Return the (x, y) coordinate for the center point of the cell that contains the specified text.  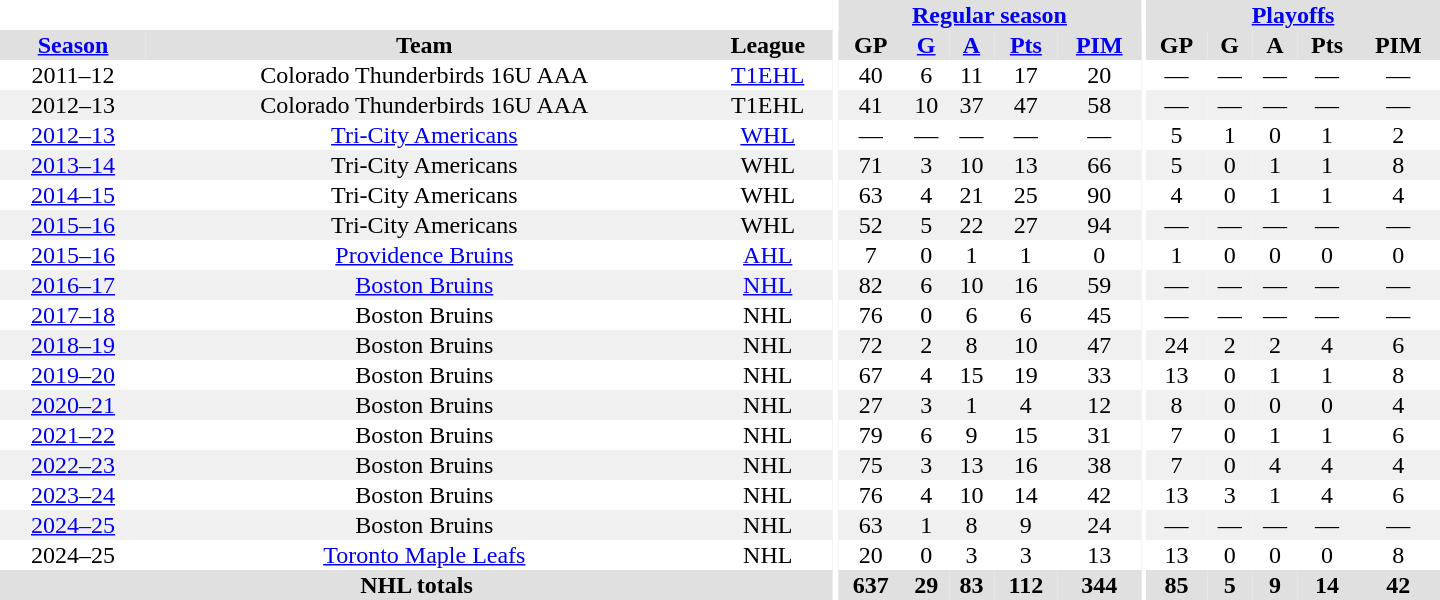
Regular season (990, 15)
Toronto Maple Leafs (424, 555)
79 (871, 435)
2023–24 (73, 495)
31 (1100, 435)
37 (972, 105)
NHL totals (416, 585)
25 (1026, 195)
Providence Bruins (424, 255)
2014–15 (73, 195)
2013–14 (73, 165)
11 (972, 75)
2018–19 (73, 345)
League (767, 45)
2011–12 (73, 75)
72 (871, 345)
29 (926, 585)
75 (871, 465)
22 (972, 225)
112 (1026, 585)
59 (1100, 285)
94 (1100, 225)
33 (1100, 375)
Team (424, 45)
58 (1100, 105)
41 (871, 105)
12 (1100, 405)
40 (871, 75)
Season (73, 45)
344 (1100, 585)
2020–21 (73, 405)
2019–20 (73, 375)
83 (972, 585)
21 (972, 195)
66 (1100, 165)
AHL (767, 255)
2022–23 (73, 465)
90 (1100, 195)
82 (871, 285)
19 (1026, 375)
637 (871, 585)
52 (871, 225)
45 (1100, 315)
85 (1176, 585)
2016–17 (73, 285)
17 (1026, 75)
67 (871, 375)
Playoffs (1293, 15)
2021–22 (73, 435)
38 (1100, 465)
2017–18 (73, 315)
71 (871, 165)
